Output the [X, Y] coordinate of the center of the cell containing the given text.  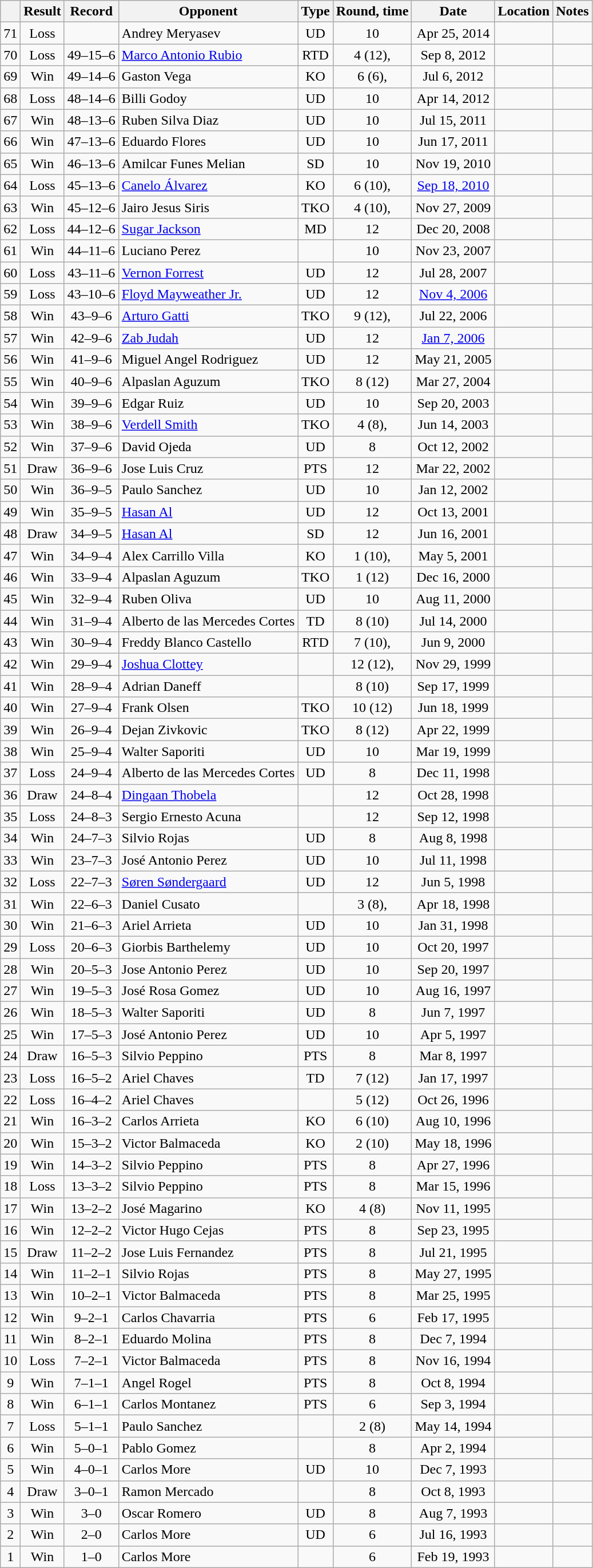
16–3–2 [91, 1121]
Dec 11, 1998 [453, 773]
24–8–4 [91, 795]
Freddy Blanco Castello [208, 643]
68 [10, 98]
8–2–1 [91, 1339]
37 [10, 773]
31 [10, 904]
47–13–6 [91, 142]
Sep 8, 2012 [453, 55]
Apr 22, 1999 [453, 730]
70 [10, 55]
Alex Carrillo Villa [208, 555]
Apr 18, 1998 [453, 904]
48–14–6 [91, 98]
39 [10, 730]
Oct 26, 1996 [453, 1100]
Jun 17, 2011 [453, 142]
31–9–4 [91, 620]
29 [10, 947]
Nov 4, 2006 [453, 295]
Daniel Cusato [208, 904]
12–2–2 [91, 1230]
Jose Luis Cruz [208, 468]
Zab Judah [208, 338]
Edgar Ruiz [208, 403]
David Ojeda [208, 447]
30 [10, 925]
1 (12) [372, 577]
28 [10, 969]
Jul 11, 1998 [453, 860]
Sep 3, 1994 [453, 1404]
20–6–3 [91, 947]
Aug 16, 1997 [453, 991]
45–13–6 [91, 185]
13–2–2 [91, 1208]
1 [10, 1557]
22–6–3 [91, 904]
Jan 7, 2006 [453, 338]
Sep 12, 1998 [453, 817]
Record [91, 11]
Oct 28, 1998 [453, 795]
66 [10, 142]
Jairo Jesus Siris [208, 207]
19 [10, 1165]
33–9–4 [91, 577]
20 [10, 1143]
José Rosa Gomez [208, 991]
Nov 29, 1999 [453, 664]
60 [10, 273]
May 27, 1995 [453, 1273]
12 (12), [372, 664]
Apr 2, 1994 [453, 1448]
20–5–3 [91, 969]
Feb 17, 1995 [453, 1317]
Sep 23, 1995 [453, 1230]
Ariel Arrieta [208, 925]
7 (12) [372, 1078]
38–9–6 [91, 425]
37–9–6 [91, 447]
49 [10, 512]
7 (10), [372, 643]
Carlos Montanez [208, 1404]
MD [316, 229]
4–0–1 [91, 1470]
9 (12), [372, 316]
Oscar Romero [208, 1513]
Miguel Angel Rodriguez [208, 360]
Sugar Jackson [208, 229]
Gaston Vega [208, 77]
18–5–3 [91, 1013]
3–0 [91, 1513]
34–9–4 [91, 555]
Apr 14, 2012 [453, 98]
16–5–3 [91, 1056]
9–2–1 [91, 1317]
46–13–6 [91, 164]
40–9–6 [91, 381]
6 (10), [372, 185]
52 [10, 447]
24–9–4 [91, 773]
14–3–2 [91, 1165]
Adrian Daneff [208, 686]
Nov 11, 1995 [453, 1208]
56 [10, 360]
19–5–3 [91, 991]
Dec 7, 1994 [453, 1339]
40 [10, 708]
6 (10) [372, 1121]
Oct 8, 1994 [453, 1383]
50 [10, 490]
Oct 20, 1997 [453, 947]
34–9–5 [91, 534]
27–9–4 [91, 708]
Sep 18, 2010 [453, 185]
26 [10, 1013]
Sep 17, 1999 [453, 686]
18 [10, 1187]
Jul 16, 1993 [453, 1535]
17–5–3 [91, 1034]
5–1–1 [91, 1426]
23 [10, 1078]
Amilcar Funes Melian [208, 164]
5 (12) [372, 1100]
44 [10, 620]
36–9–6 [91, 468]
41–9–6 [91, 360]
7–1–1 [91, 1383]
Mar 8, 1997 [453, 1056]
Mar 19, 1999 [453, 751]
71 [10, 33]
62 [10, 229]
2 (10) [372, 1143]
43–11–6 [91, 273]
6 (6), [372, 77]
54 [10, 403]
25–9–4 [91, 751]
Giorbis Barthelemy [208, 947]
11–2–1 [91, 1273]
49–15–6 [91, 55]
Sergio Ernesto Acuna [208, 817]
Notes [572, 11]
Ruben Oliva [208, 599]
Nov 16, 1994 [453, 1361]
Carlos Arrieta [208, 1121]
42–9–6 [91, 338]
Type [316, 11]
Result [42, 11]
47 [10, 555]
14 [10, 1273]
17 [10, 1208]
23–7–3 [91, 860]
4 (8), [372, 425]
Vernon Forrest [208, 273]
Jun 18, 1999 [453, 708]
26–9–4 [91, 730]
15 [10, 1252]
Aug 7, 1993 [453, 1513]
53 [10, 425]
57 [10, 338]
43–9–6 [91, 316]
Round, time [372, 11]
10–2–1 [91, 1295]
21–6–3 [91, 925]
Jul 28, 2007 [453, 273]
48–13–6 [91, 120]
Jul 6, 2012 [453, 77]
Sep 20, 1997 [453, 969]
38 [10, 751]
Jose Antonio Perez [208, 969]
Pablo Gomez [208, 1448]
65 [10, 164]
Arturo Gatti [208, 316]
Mar 22, 2002 [453, 468]
Jun 14, 2003 [453, 425]
Oct 12, 2002 [453, 447]
24–8–3 [91, 817]
9 [10, 1383]
34 [10, 838]
Aug 10, 1996 [453, 1121]
Mar 25, 1995 [453, 1295]
41 [10, 686]
33 [10, 860]
4 (8) [372, 1208]
Dingaan Thobela [208, 795]
Jan 12, 2002 [453, 490]
Carlos Chavarria [208, 1317]
Dec 7, 1993 [453, 1470]
25 [10, 1034]
30–9–4 [91, 643]
4 (10), [372, 207]
Dec 16, 2000 [453, 577]
22 [10, 1100]
61 [10, 250]
Jose Luis Fernandez [208, 1252]
46 [10, 577]
7–2–1 [91, 1361]
Angel Rogel [208, 1383]
Ruben Silva Diaz [208, 120]
63 [10, 207]
48 [10, 534]
Floyd Mayweather Jr. [208, 295]
16 [10, 1230]
Apr 27, 1996 [453, 1165]
Joshua Clottey [208, 664]
Billi Godoy [208, 98]
May 21, 2005 [453, 360]
13 [10, 1295]
Jun 16, 2001 [453, 534]
Dejan Zivkovic [208, 730]
28–9–4 [91, 686]
1 (10), [372, 555]
Nov 23, 2007 [453, 250]
13–3–2 [91, 1187]
16–4–2 [91, 1100]
Location [524, 11]
21 [10, 1121]
3–0–1 [91, 1491]
1–0 [91, 1557]
Sep 20, 2003 [453, 403]
6–1–1 [91, 1404]
49–14–6 [91, 77]
Jun 7, 1997 [453, 1013]
39–9–6 [91, 403]
58 [10, 316]
44–12–6 [91, 229]
3 [10, 1513]
27 [10, 991]
Aug 11, 2000 [453, 599]
Apr 5, 1997 [453, 1034]
15–3–2 [91, 1143]
69 [10, 77]
Nov 19, 2010 [453, 164]
Frank Olsen [208, 708]
4 (12), [372, 55]
35 [10, 817]
42 [10, 664]
Oct 13, 2001 [453, 512]
Oct 8, 1993 [453, 1491]
67 [10, 120]
11–2–2 [91, 1252]
45–12–6 [91, 207]
5–0–1 [91, 1448]
10 (12) [372, 708]
Jul 14, 2000 [453, 620]
Eduardo Flores [208, 142]
32 [10, 882]
7 [10, 1426]
35–9–5 [91, 512]
2–0 [91, 1535]
Jul 15, 2011 [453, 120]
Victor Hugo Cejas [208, 1230]
Jul 21, 1995 [453, 1252]
Feb 19, 1993 [453, 1557]
32–9–4 [91, 599]
45 [10, 599]
43 [10, 643]
43–10–6 [91, 295]
Søren Søndergaard [208, 882]
Jun 9, 2000 [453, 643]
Apr 25, 2014 [453, 33]
11 [10, 1339]
Dec 20, 2008 [453, 229]
May 14, 1994 [453, 1426]
29–9–4 [91, 664]
36–9–5 [91, 490]
4 [10, 1491]
44–11–6 [91, 250]
3 (8), [372, 904]
Jul 22, 2006 [453, 316]
59 [10, 295]
64 [10, 185]
2 (8) [372, 1426]
May 18, 1996 [453, 1143]
24–7–3 [91, 838]
Date [453, 11]
Marco Antonio Rubio [208, 55]
Luciano Perez [208, 250]
Jun 5, 1998 [453, 882]
2 [10, 1535]
Verdell Smith [208, 425]
Aug 8, 1998 [453, 838]
Jan 31, 1998 [453, 925]
Nov 27, 2009 [453, 207]
36 [10, 795]
Mar 15, 1996 [453, 1187]
Opponent [208, 11]
16–5–2 [91, 1078]
Eduardo Molina [208, 1339]
May 5, 2001 [453, 555]
55 [10, 381]
Canelo Álvarez [208, 185]
José Magarino [208, 1208]
Andrey Meryasev [208, 33]
22–7–3 [91, 882]
24 [10, 1056]
Mar 27, 2004 [453, 381]
Ramon Mercado [208, 1491]
51 [10, 468]
5 [10, 1470]
Jan 17, 1997 [453, 1078]
